For the text-containing cell, return its midpoint in (x, y) coordinate format. 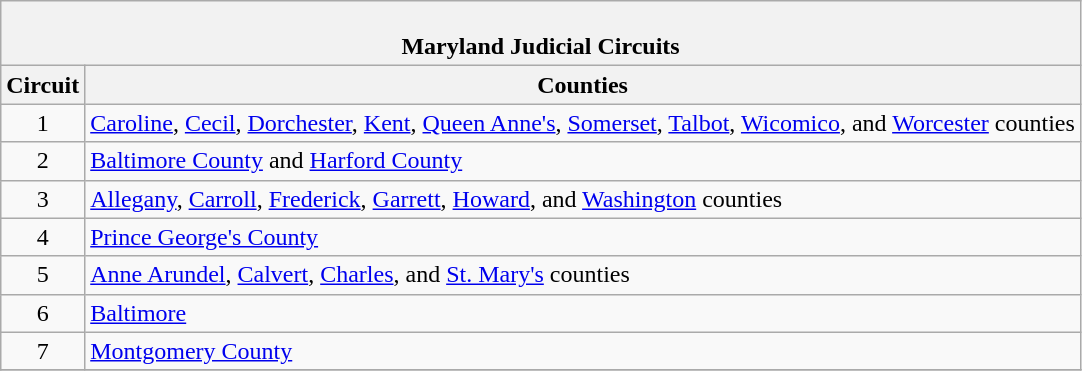
1 (43, 123)
Circuit (43, 85)
Caroline, Cecil, Dorchester, Kent, Queen Anne's, Somerset, Talbot, Wicomico, and Worcester counties (583, 123)
Maryland Judicial Circuits (541, 34)
Baltimore County and Harford County (583, 161)
6 (43, 313)
Anne Arundel, Calvert, Charles, and St. Mary's counties (583, 275)
Allegany, Carroll, Frederick, Garrett, Howard, and Washington counties (583, 199)
Prince George's County (583, 237)
2 (43, 161)
Baltimore (583, 313)
3 (43, 199)
5 (43, 275)
7 (43, 351)
Counties (583, 85)
Montgomery County (583, 351)
4 (43, 237)
